Return [x, y] of the center of cell containing provided text 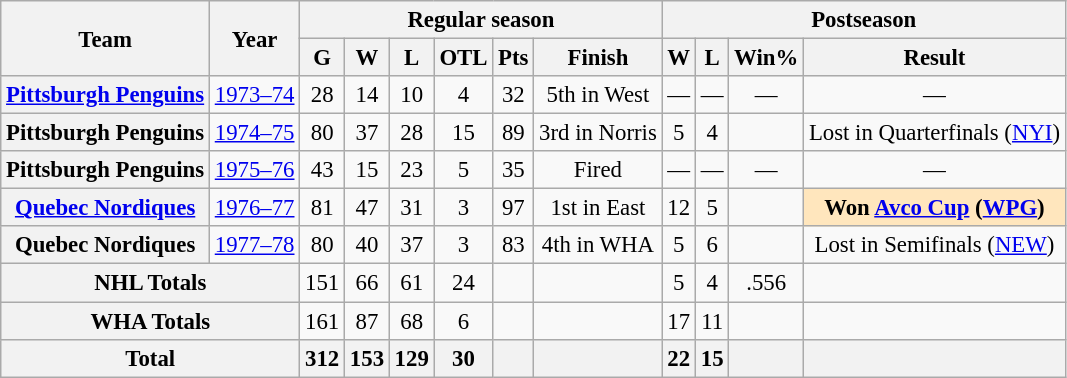
68 [412, 321]
Regular season [481, 20]
1974–75 [254, 133]
87 [368, 321]
Postseason [864, 20]
NHL Totals [150, 283]
35 [514, 170]
Pts [514, 58]
1975–76 [254, 170]
83 [514, 245]
1st in East [598, 208]
10 [412, 95]
1976–77 [254, 208]
Fired [598, 170]
43 [322, 170]
17 [678, 321]
23 [412, 170]
24 [464, 283]
14 [368, 95]
1973–74 [254, 95]
97 [514, 208]
89 [514, 133]
129 [412, 358]
Lost in Semifinals (NEW) [935, 245]
G [322, 58]
31 [412, 208]
Total [150, 358]
12 [678, 208]
WHA Totals [150, 321]
3rd in Norris [598, 133]
OTL [464, 58]
32 [514, 95]
61 [412, 283]
40 [368, 245]
22 [678, 358]
Team [106, 38]
4th in WHA [598, 245]
Win% [766, 58]
5th in West [598, 95]
.556 [766, 283]
47 [368, 208]
Result [935, 58]
153 [368, 358]
Finish [598, 58]
66 [368, 283]
312 [322, 358]
161 [322, 321]
Lost in Quarterfinals (NYI) [935, 133]
Year [254, 38]
81 [322, 208]
1977–78 [254, 245]
30 [464, 358]
Won Avco Cup (WPG) [935, 208]
11 [712, 321]
151 [322, 283]
